Locate the cell with the specified text and output its [X, Y] center coordinate. 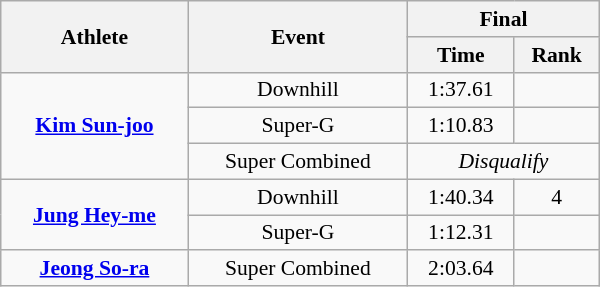
1:37.61 [461, 90]
Athlete [94, 36]
1:10.83 [461, 126]
Disqualify [504, 162]
Jeong So-ra [94, 269]
Final [504, 19]
Time [461, 55]
2:03.64 [461, 269]
Kim Sun-joo [94, 126]
Rank [556, 55]
1:40.34 [461, 197]
4 [556, 197]
Jung Hey-me [94, 214]
1:12.31 [461, 233]
Event [298, 36]
